Provide the (x, y) coordinate of the cell's center where the given text is located.  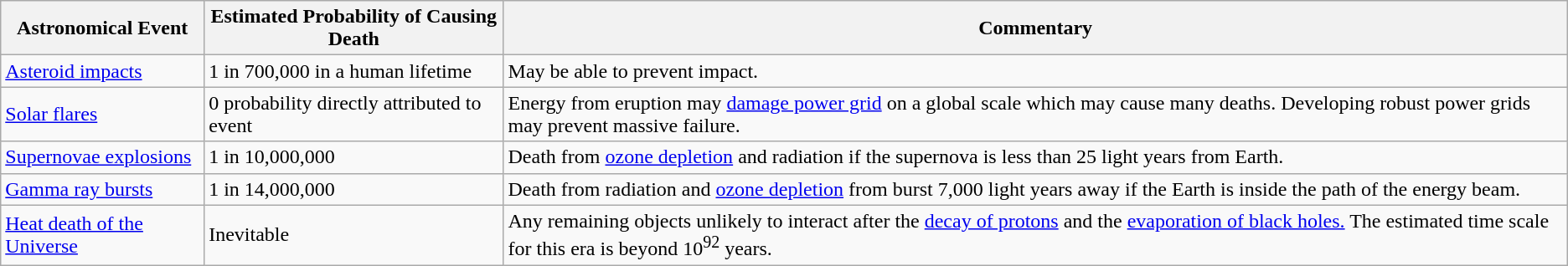
Death from radiation and ozone depletion from burst 7,000 light years away if the Earth is inside the path of the energy beam. (1035, 189)
1 in 10,000,000 (353, 157)
Solar flares (102, 114)
Estimated Probability of Causing Death (353, 28)
1 in 700,000 in a human lifetime (353, 71)
Gamma ray bursts (102, 189)
1 in 14,000,000 (353, 189)
Commentary (1035, 28)
Inevitable (353, 235)
Energy from eruption may damage power grid on a global scale which may cause many deaths. Developing robust power grids may prevent massive failure. (1035, 114)
0 probability directly attributed to event (353, 114)
Death from ozone depletion and radiation if the supernova is less than 25 light years from Earth. (1035, 157)
Asteroid impacts (102, 71)
Supernovae explosions (102, 157)
Astronomical Event (102, 28)
May be able to prevent impact. (1035, 71)
Heat death of the Universe (102, 235)
